Pinpoint the cell where the given text exists, returning its [X, Y] midpoint coordinate. 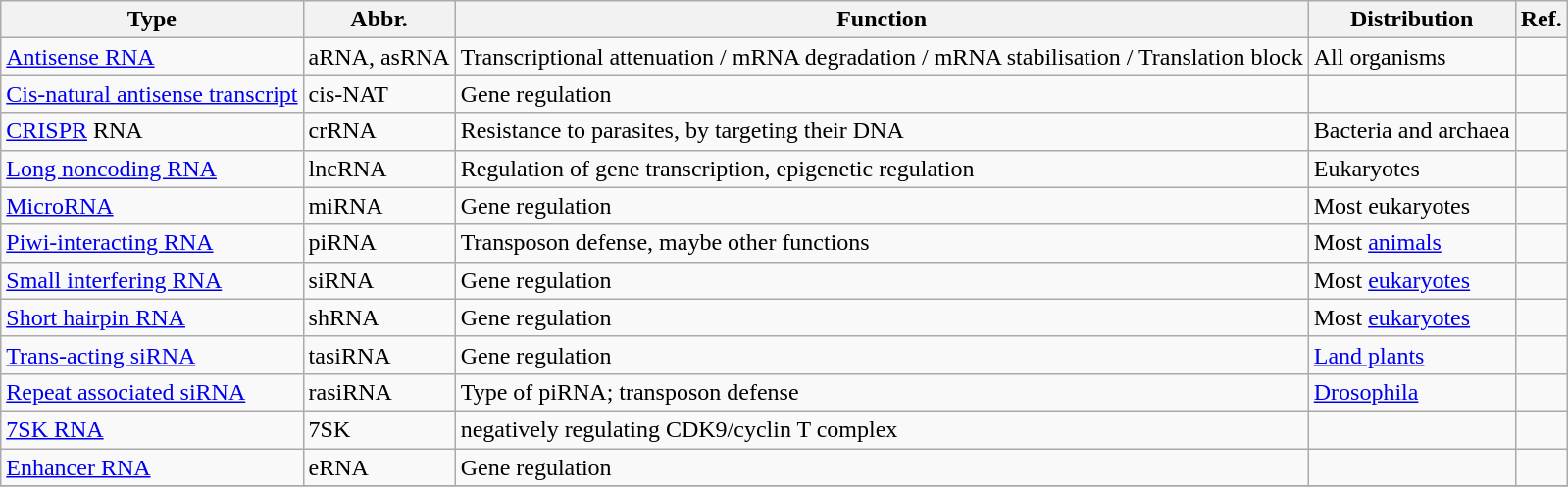
Transposon defense, maybe other functions [882, 243]
7SK [379, 429]
cis-NAT [379, 94]
Type [152, 20]
siRNA [379, 280]
Regulation of gene transcription, epigenetic regulation [882, 169]
7SK RNA [152, 429]
Short hairpin RNA [152, 317]
Long noncoding RNA [152, 169]
Bacteria and archaea [1412, 131]
crRNA [379, 131]
Eukaryotes [1412, 169]
lncRNA [379, 169]
Resistance to parasites, by targeting their DNA [882, 131]
negatively regulating CDK9/cyclin T complex [882, 429]
shRNA [379, 317]
Repeat associated siRNA [152, 392]
Function [882, 20]
Land plants [1412, 355]
aRNA, asRNA [379, 57]
CRISPR RNA [152, 131]
Antisense RNA [152, 57]
piRNA [379, 243]
Transcriptional attenuation / mRNA degradation / mRNA stabilisation / Translation block [882, 57]
Cis-natural antisense transcript [152, 94]
Ref. [1542, 20]
Abbr. [379, 20]
eRNA [379, 467]
Drosophila [1412, 392]
tasiRNA [379, 355]
rasiRNA [379, 392]
Enhancer RNA [152, 467]
Most animals [1412, 243]
Trans-acting siRNA [152, 355]
Distribution [1412, 20]
All organisms [1412, 57]
Small interfering RNA [152, 280]
Type of piRNA; transposon defense [882, 392]
MicroRNA [152, 206]
miRNA [379, 206]
Piwi-interacting RNA [152, 243]
